Capture the cell that displays the provided text and extract its (x, y) central coordinate. 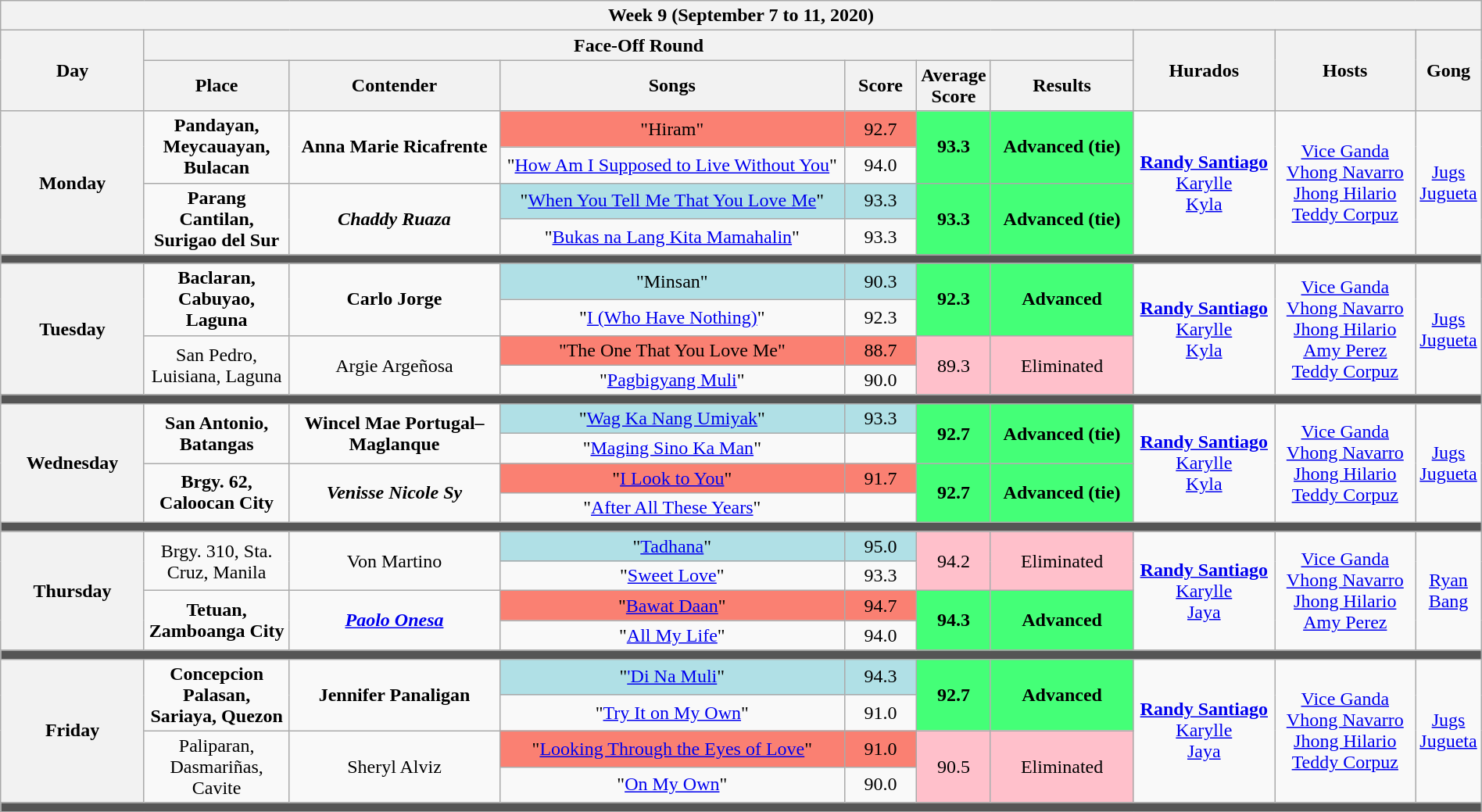
Gong (1448, 70)
San Pedro, Luisiana, Laguna (216, 365)
Anna Marie Ricafrente (394, 147)
Ryan Bang (1448, 591)
Week 9 (September 7 to 11, 2020) (741, 16)
Friday (73, 731)
"When You Tell Me That You Love Me" (672, 201)
Brgy. 310, Sta. Cruz, Manila (216, 561)
Monday (73, 183)
"How Am I Supposed to Live Without You" (672, 165)
Songs (672, 86)
Sheryl Alviz (394, 767)
Von Martino (394, 561)
Results (1061, 86)
Paliparan, Dasmariñas, Cavite (216, 767)
Wincel Mae Portugal–Maglanque (394, 433)
Tetuan, Zamboanga City (216, 621)
94.7 (880, 606)
"Bukas na Lang Kita Mamahalin" (672, 237)
Jennifer Panaligan (394, 695)
"Bawat Daan" (672, 606)
Score (880, 86)
"'Di Na Muli" (672, 677)
Concepcion Palasan, Sariaya, Quezon (216, 695)
San Antonio, Batangas (216, 433)
Hurados (1204, 70)
Brgy. 62, Caloocan City (216, 492)
Chaddy Ruaza (394, 219)
Wednesday (73, 463)
"Hiram" (672, 129)
"On My Own" (672, 785)
"I (Who Have Nothing)" (672, 317)
94.2 (954, 561)
"The One That You Love Me" (672, 350)
91.7 (880, 478)
Place (216, 86)
88.7 (880, 350)
Hosts (1345, 70)
Baclaran, Cabuyao, Laguna (216, 299)
Contender (394, 86)
"Try It on My Own" (672, 713)
Paolo Onesa (394, 621)
Vice Ganda Vhong NavarroJhong HilarioTeddy Corpuz (1345, 183)
90.5 (954, 767)
Vice GandaVhong Navarro Jhong HilarioAmy PerezTeddy Corpuz (1345, 329)
Face-Off Round (638, 45)
Thursday (73, 591)
"Pagbigyang Muli" (672, 380)
"Minsan" (672, 281)
"Maging Sino Ka Man" (672, 448)
Parang Cantilan, Surigao del Sur (216, 219)
Average Score (954, 86)
Venisse Nicole Sy (394, 492)
"Looking Through the Eyes of Love" (672, 749)
"Sweet Love" (672, 576)
Argie Argeñosa (394, 365)
90.3 (880, 281)
"After All These Years" (672, 508)
Vice GandaVhong NavarroJhong HilarioAmy Perez (1345, 591)
"Tadhana" (672, 546)
89.3 (954, 365)
Day (73, 70)
"Wag Ka Nang Umiyak" (672, 418)
Pandayan, Meycauayan, Bulacan (216, 147)
"All My Life" (672, 635)
95.0 (880, 546)
Carlo Jorge (394, 299)
"I Look to You" (672, 478)
Tuesday (73, 329)
